Detect which cell encompasses the target text, then output its [x, y] center coordinate. 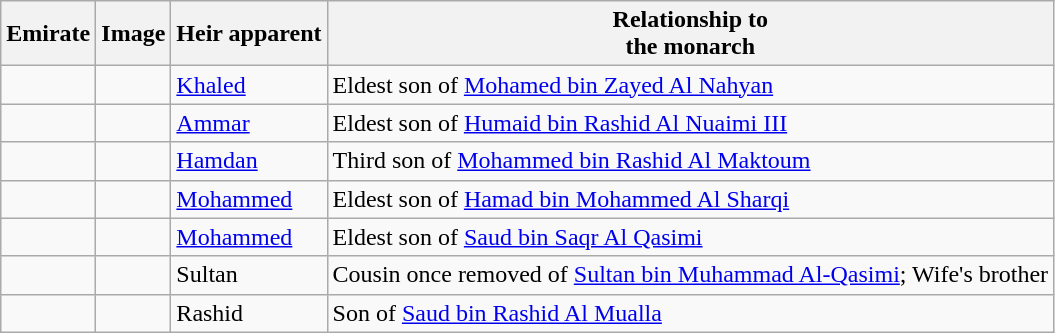
Eldest son of Mohamed bin Zayed Al Nahyan [690, 85]
Son of Saud bin Rashid Al Mualla [690, 313]
Eldest son of Saud bin Saqr Al Qasimi [690, 237]
Emirate [48, 34]
Rashid [249, 313]
Sultan [249, 275]
Hamdan [249, 161]
Third son of Mohammed bin Rashid Al Maktoum [690, 161]
Relationship tothe monarch [690, 34]
Image [134, 34]
Khaled [249, 85]
Eldest son of Humaid bin Rashid Al Nuaimi III [690, 123]
Cousin once removed of Sultan bin Muhammad Al-Qasimi; Wife's brother [690, 275]
Eldest son of Hamad bin Mohammed Al Sharqi [690, 199]
Ammar [249, 123]
Heir apparent [249, 34]
